Scan for the cell matching the given text and deliver its [x, y] coordinate at center. 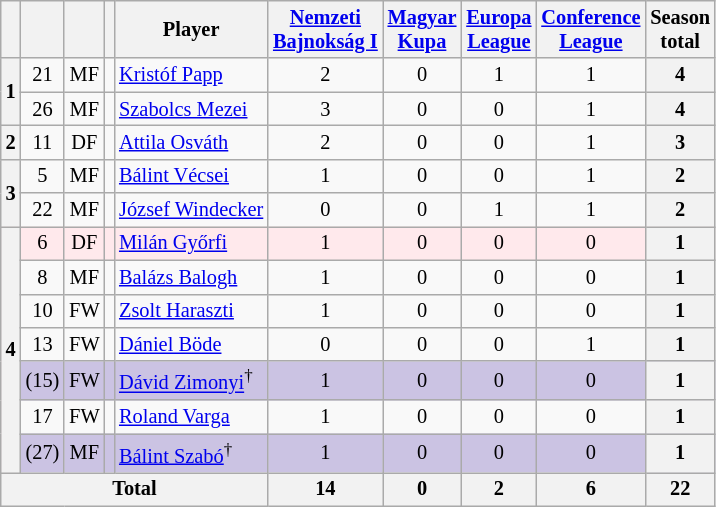
10 [43, 311]
8 [43, 277]
Player [191, 29]
Balázs Balogh [191, 277]
5 [43, 176]
Seasontotal [680, 29]
Kristóf Papp [191, 75]
József Windecker [191, 210]
Bálint Vécsei [191, 176]
Attila Osváth [191, 142]
(15) [43, 380]
13 [43, 344]
Dávid Zimonyi† [191, 380]
Bálint Szabó† [191, 454]
NemzetiBajnokság I [325, 29]
Roland Varga [191, 417]
Total [134, 489]
21 [43, 75]
ConferenceLeague [590, 29]
Szabolcs Mezei [191, 109]
Milán Győrfi [191, 243]
Zsolt Haraszti [191, 311]
EuropaLeague [498, 29]
(27) [43, 454]
MagyarKupa [422, 29]
17 [43, 417]
Dániel Böde [191, 344]
26 [43, 109]
14 [325, 489]
11 [43, 142]
